Locate the cell with the specified text and output its (x, y) center coordinate. 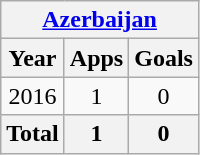
Goals (164, 58)
Total (33, 134)
Year (33, 58)
Apps (96, 58)
2016 (33, 96)
Azerbaijan (100, 20)
